Determine the (x, y) coordinate at the center of the cell enclosing the given text.  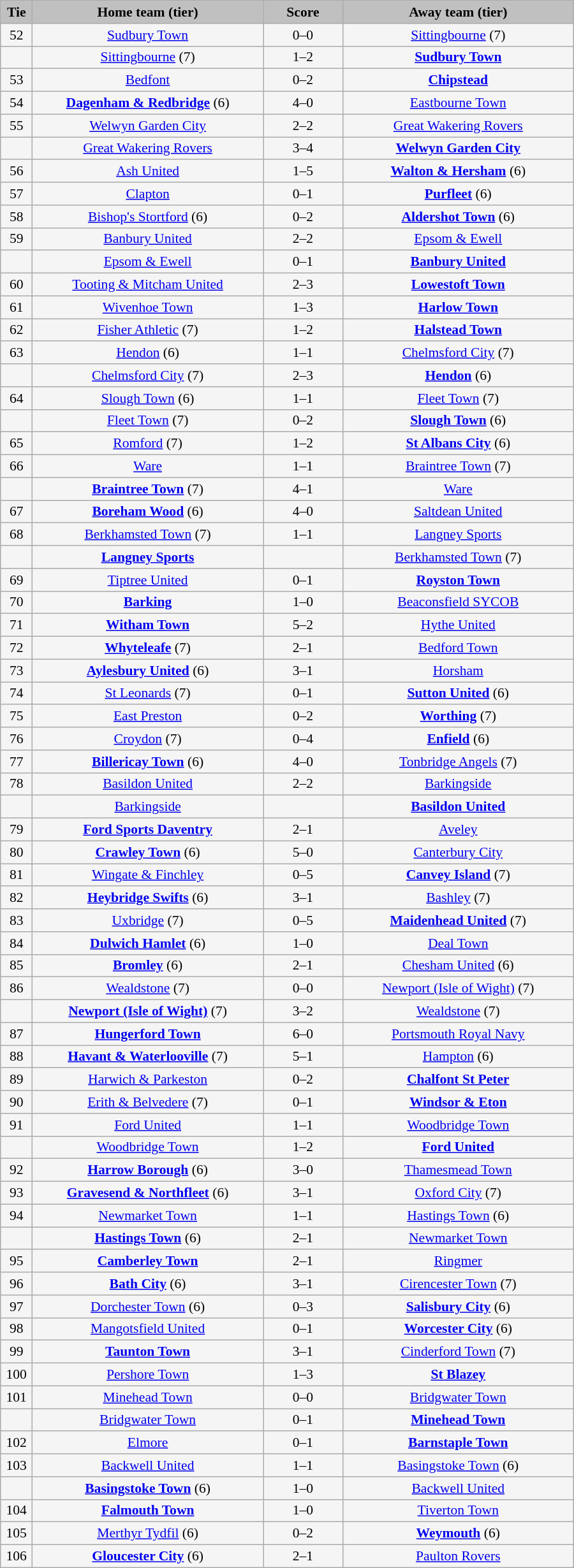
5–2 (304, 625)
62 (17, 330)
Bedford Town (458, 648)
Aylesbury United (6) (148, 671)
1–5 (304, 171)
Havant & Waterlooville (7) (148, 1057)
88 (17, 1057)
0–4 (304, 739)
Taunton Town (148, 1352)
Deal Town (458, 943)
Canterbury City (458, 852)
Falmouth Town (148, 1511)
Home team (tier) (148, 12)
52 (17, 35)
Windsor & Eton (458, 1102)
Worthing (7) (458, 716)
Hungerford Town (148, 1034)
84 (17, 943)
Chalfont St Peter (458, 1080)
Halstead Town (458, 330)
5–1 (304, 1057)
Croydon (7) (148, 739)
Bedfont (148, 80)
57 (17, 194)
Dulwich Hamlet (6) (148, 943)
Harwich & Parkeston (148, 1080)
Royston Town (458, 580)
Crawley Town (6) (148, 852)
4–1 (304, 489)
100 (17, 1375)
3–2 (304, 1012)
Pershore Town (148, 1375)
Witham Town (148, 625)
Aveley (458, 830)
Canvey Island (7) (458, 875)
Horsham (458, 671)
Chipstead (458, 80)
Camberley Town (148, 1261)
102 (17, 1443)
East Preston (148, 716)
Weymouth (6) (458, 1534)
Clapton (148, 194)
55 (17, 126)
78 (17, 784)
Tonbridge Angels (7) (458, 762)
59 (17, 239)
92 (17, 1170)
97 (17, 1307)
St Albans City (6) (458, 444)
Walton & Hersham (6) (458, 171)
Bath City (6) (148, 1284)
74 (17, 693)
87 (17, 1034)
79 (17, 830)
Purfleet (6) (458, 194)
Bashley (7) (458, 898)
Tooting & Mitcham United (148, 285)
68 (17, 535)
Worcester City (6) (458, 1329)
Hythe United (458, 625)
90 (17, 1102)
Tiptree United (148, 580)
Merthyr Tydfil (6) (148, 1534)
61 (17, 307)
76 (17, 739)
106 (17, 1557)
56 (17, 171)
Tiverton Town (458, 1511)
Dagenham & Redbridge (6) (148, 103)
Harlow Town (458, 307)
Barking (148, 602)
Chesham United (6) (458, 966)
Boreham Wood (6) (148, 512)
Saltdean United (458, 512)
Harrow Borough (6) (148, 1170)
67 (17, 512)
Oxford City (7) (458, 1193)
96 (17, 1284)
Ford Sports Daventry (148, 830)
54 (17, 103)
Mangotsfield United (148, 1329)
Wingate & Finchley (148, 875)
72 (17, 648)
Sutton United (6) (458, 693)
St Blazey (458, 1375)
60 (17, 285)
0–3 (304, 1307)
Bishop's Stortford (6) (148, 217)
58 (17, 217)
93 (17, 1193)
3–4 (304, 149)
95 (17, 1261)
Heybridge Swifts (6) (148, 898)
Maidenhead United (7) (458, 920)
69 (17, 580)
101 (17, 1397)
Thamesmead Town (458, 1170)
66 (17, 467)
Beaconsfield SYCOB (458, 602)
Cirencester Town (7) (458, 1284)
64 (17, 398)
Whyteleafe (7) (148, 648)
91 (17, 1125)
Cinderford Town (7) (458, 1352)
Erith & Belvedere (7) (148, 1102)
Portsmouth Royal Navy (458, 1034)
Hampton (6) (458, 1057)
98 (17, 1329)
83 (17, 920)
Fisher Athletic (7) (148, 330)
65 (17, 444)
89 (17, 1080)
St Leonards (7) (148, 693)
Ash United (148, 171)
5–0 (304, 852)
82 (17, 898)
53 (17, 80)
Romford (7) (148, 444)
Ringmer (458, 1261)
Eastbourne Town (458, 103)
3–0 (304, 1170)
81 (17, 875)
Bromley (6) (148, 966)
Billericay Town (6) (148, 762)
Enfield (6) (458, 739)
99 (17, 1352)
Dorchester Town (6) (148, 1307)
63 (17, 353)
104 (17, 1511)
Uxbridge (7) (148, 920)
Score (304, 12)
105 (17, 1534)
86 (17, 989)
73 (17, 671)
Tie (17, 12)
80 (17, 852)
94 (17, 1216)
Paulton Rovers (458, 1557)
71 (17, 625)
Aldershot Town (6) (458, 217)
Barnstaple Town (458, 1443)
103 (17, 1465)
Gloucester City (6) (148, 1557)
6–0 (304, 1034)
Away team (tier) (458, 12)
75 (17, 716)
Lowestoft Town (458, 285)
70 (17, 602)
Elmore (148, 1443)
85 (17, 966)
77 (17, 762)
Wivenhoe Town (148, 307)
Gravesend & Northfleet (6) (148, 1193)
Salisbury City (6) (458, 1307)
